For the text-containing cell, return its midpoint in [X, Y] coordinate format. 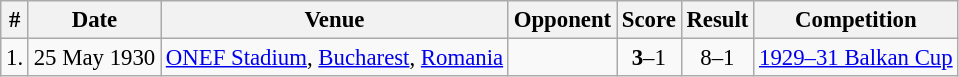
8–1 [718, 58]
Date [94, 20]
25 May 1930 [94, 58]
Venue [335, 20]
Competition [856, 20]
Opponent [562, 20]
3–1 [648, 58]
1929–31 Balkan Cup [856, 58]
Result [718, 20]
Score [648, 20]
1. [15, 58]
# [15, 20]
ONEF Stadium, Bucharest, Romania [335, 58]
